Locate the cell with the specified text and output its (X, Y) center coordinate. 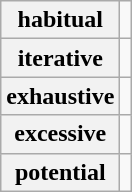
potential (60, 172)
excessive (60, 134)
exhaustive (60, 96)
iterative (60, 58)
habitual (60, 20)
